Return the (x, y) coordinate for the center point of the cell that contains the specified text.  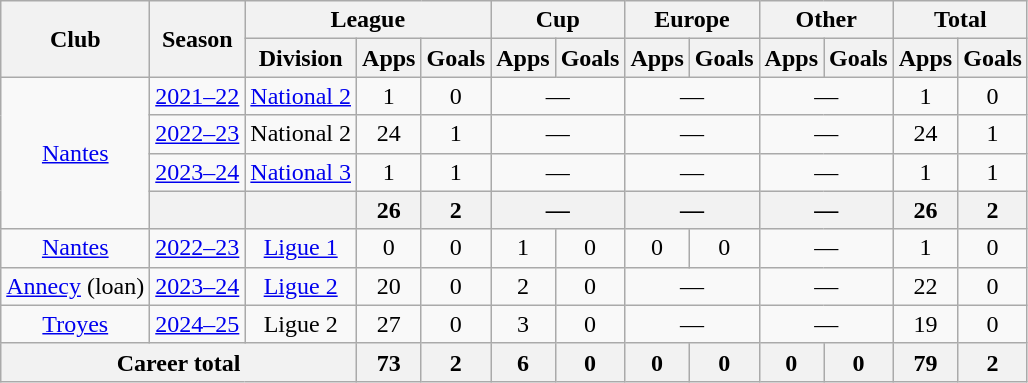
Other (826, 20)
Club (76, 39)
73 (389, 362)
Annecy (loan) (76, 286)
27 (389, 324)
6 (523, 362)
League (368, 20)
Europe (692, 20)
2024–25 (198, 324)
Division (301, 58)
22 (925, 286)
2021–22 (198, 96)
Troyes (76, 324)
Ligue 1 (301, 248)
79 (925, 362)
Season (198, 39)
National 3 (301, 172)
19 (925, 324)
20 (389, 286)
Cup (558, 20)
3 (523, 324)
Career total (179, 362)
Total (960, 20)
